Capture the cell that displays the provided text and extract its (x, y) central coordinate. 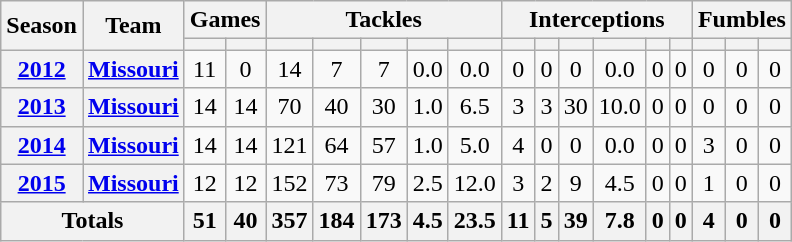
12.0 (474, 183)
Fumbles (742, 20)
Team (133, 26)
64 (336, 145)
Tackles (384, 20)
2015 (42, 183)
51 (204, 221)
73 (336, 183)
6.5 (474, 107)
184 (336, 221)
79 (384, 183)
Interceptions (596, 20)
2012 (42, 69)
Totals (92, 221)
Games (225, 20)
10.0 (620, 107)
2 (546, 183)
121 (290, 145)
5 (546, 221)
2.5 (428, 183)
Season (42, 26)
7.8 (620, 221)
9 (576, 183)
5.0 (474, 145)
57 (384, 145)
357 (290, 221)
2013 (42, 107)
173 (384, 221)
23.5 (474, 221)
152 (290, 183)
70 (290, 107)
1 (708, 183)
2014 (42, 145)
39 (576, 221)
